Locate the cell with the specified text and output its [x, y] center coordinate. 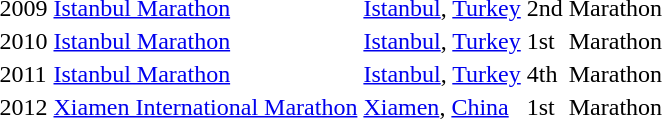
4th [544, 74]
1st [544, 41]
